Determine the [x, y] coordinate at the center of the cell enclosing the given text.  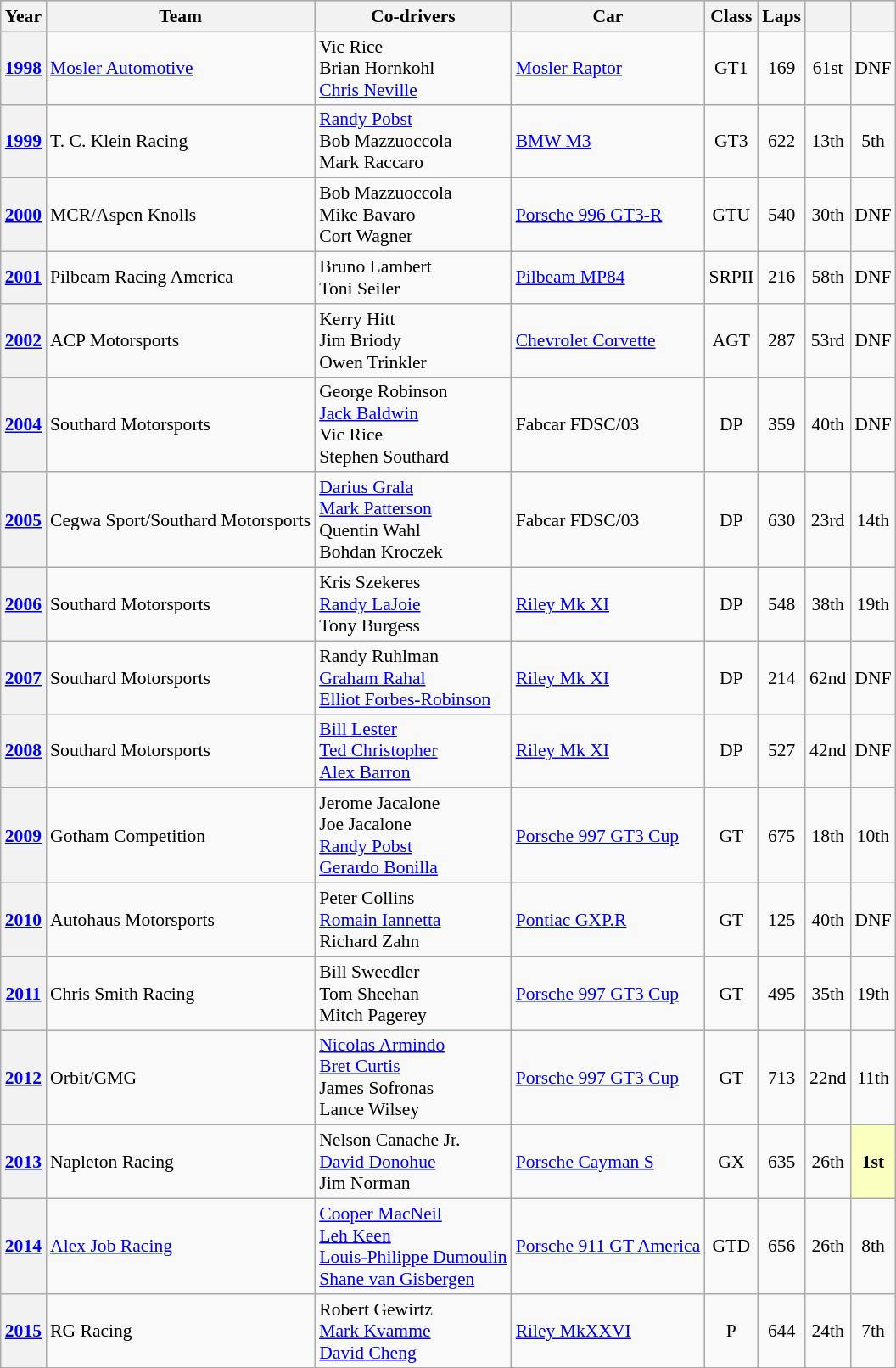
BMW M3 [608, 141]
Year [24, 16]
8th [872, 1247]
2007 [24, 677]
1998 [24, 68]
644 [781, 1331]
Jerome Jacalone Joe Jacalone Randy Pobst Gerardo Bonilla [412, 836]
656 [781, 1247]
38th [828, 604]
13th [828, 141]
Chevrolet Corvette [608, 341]
2002 [24, 341]
169 [781, 68]
Mosler Automotive [180, 68]
GT3 [731, 141]
Team [180, 16]
SRPII [731, 278]
495 [781, 993]
Orbit/GMG [180, 1078]
Porsche 996 GT3-R [608, 216]
635 [781, 1163]
2008 [24, 752]
MCR/Aspen Knolls [180, 216]
Bill Sweedler Tom Sheehan Mitch Pagerey [412, 993]
125 [781, 920]
Cegwa Sport/Southard Motorsports [180, 520]
2011 [24, 993]
630 [781, 520]
5th [872, 141]
713 [781, 1078]
62nd [828, 677]
24th [828, 1331]
2009 [24, 836]
Bob Mazzuoccola Mike Bavaro Cort Wagner [412, 216]
Laps [781, 16]
2013 [24, 1163]
Pilbeam MP84 [608, 278]
53rd [828, 341]
10th [872, 836]
RG Racing [180, 1331]
359 [781, 424]
Peter Collins Romain Iannetta Richard Zahn [412, 920]
AGT [731, 341]
2010 [24, 920]
Porsche 911 GT America [608, 1247]
287 [781, 341]
11th [872, 1078]
14th [872, 520]
7th [872, 1331]
2006 [24, 604]
30th [828, 216]
Nelson Canache Jr. David Donohue Jim Norman [412, 1163]
Pilbeam Racing America [180, 278]
23rd [828, 520]
2014 [24, 1247]
42nd [828, 752]
Alex Job Racing [180, 1247]
1999 [24, 141]
Mosler Raptor [608, 68]
Pontiac GXP.R [608, 920]
Cooper MacNeil Leh Keen Louis-Philippe Dumoulin Shane van Gisbergen [412, 1247]
George Robinson Jack Baldwin Vic Rice Stephen Southard [412, 424]
Car [608, 16]
GX [731, 1163]
548 [781, 604]
Napleton Racing [180, 1163]
GTD [731, 1247]
Bruno Lambert Toni Seiler [412, 278]
GTU [731, 216]
Darius Grala Mark Patterson Quentin Wahl Bohdan Kroczek [412, 520]
Vic Rice Brian Hornkohl Chris Neville [412, 68]
Kris Szekeres Randy LaJoie Tony Burgess [412, 604]
2015 [24, 1331]
Riley MkXXVI [608, 1331]
Autohaus Motorsports [180, 920]
58th [828, 278]
527 [781, 752]
2012 [24, 1078]
2000 [24, 216]
540 [781, 216]
ACP Motorsports [180, 341]
216 [781, 278]
61st [828, 68]
622 [781, 141]
Porsche Cayman S [608, 1163]
Randy Ruhlman Graham Rahal Elliot Forbes-Robinson [412, 677]
675 [781, 836]
Nicolas Armindo Bret Curtis James Sofronas Lance Wilsey [412, 1078]
2005 [24, 520]
Gotham Competition [180, 836]
18th [828, 836]
T. C. Klein Racing [180, 141]
35th [828, 993]
Kerry Hitt Jim Briody Owen Trinkler [412, 341]
214 [781, 677]
Randy Pobst Bob Mazzuoccola Mark Raccaro [412, 141]
22nd [828, 1078]
GT1 [731, 68]
Class [731, 16]
1st [872, 1163]
2001 [24, 278]
Co-drivers [412, 16]
Bill Lester Ted Christopher Alex Barron [412, 752]
2004 [24, 424]
Chris Smith Racing [180, 993]
P [731, 1331]
Robert Gewirtz Mark Kvamme David Cheng [412, 1331]
